Detect which cell encompasses the target text, then output its [X, Y] center coordinate. 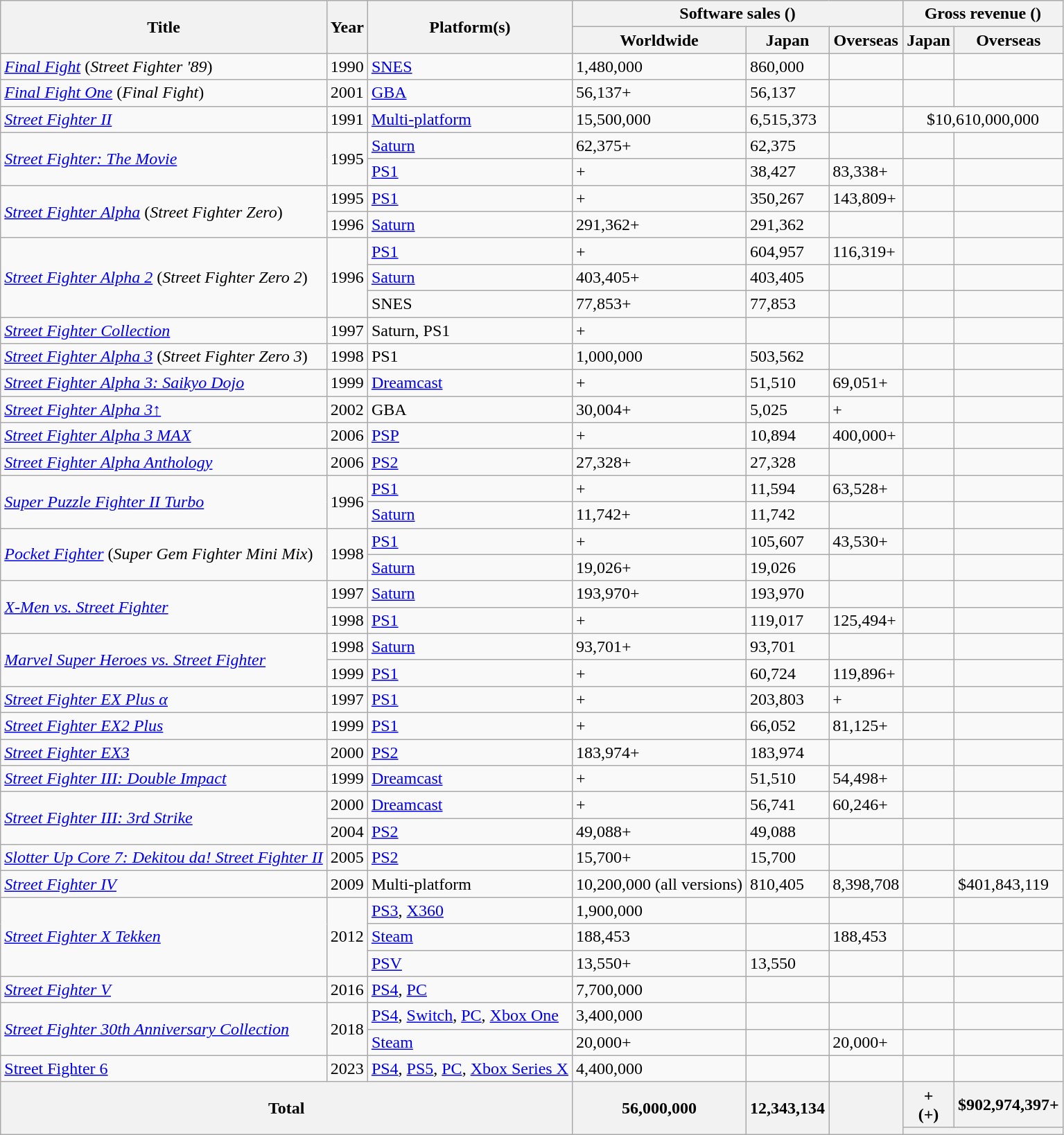
30,004+ [659, 410]
5,025 [787, 410]
193,970+ [659, 594]
PSV [470, 963]
$401,843,119 [1008, 884]
27,328+ [659, 462]
183,974+ [659, 752]
81,125+ [866, 725]
Marvel Super Heroes vs. Street Fighter [164, 660]
PS4, Switch, PC, Xbox One [470, 1016]
54,498+ [866, 779]
2023 [347, 1068]
60,246+ [866, 805]
77,853 [787, 303]
6,515,373 [787, 119]
3,400,000 [659, 1016]
27,328 [787, 462]
56,741 [787, 805]
13,550+ [659, 963]
19,026 [787, 567]
Street Fighter Alpha (Street Fighter Zero) [164, 211]
11,742+ [659, 515]
1991 [347, 119]
7,700,000 [659, 989]
Street Fighter EX3 [164, 752]
119,017 [787, 620]
Street Fighter II [164, 119]
291,362+ [659, 225]
10,200,000 (all versions) [659, 884]
183,974 [787, 752]
860,000 [787, 67]
2012 [347, 937]
Street Fighter 30th Anniversary Collection [164, 1029]
291,362 [787, 225]
2018 [347, 1029]
66,052 [787, 725]
38,427 [787, 172]
125,494+ [866, 620]
2016 [347, 989]
56,137+ [659, 93]
116,319+ [866, 251]
403,405+ [659, 277]
PS4, PC [470, 989]
PS4, PS5, PC, Xbox Series X [470, 1068]
2005 [347, 858]
$10,610,000,000 [983, 119]
Street Fighter Alpha 3 MAX [164, 436]
PS3, X360 [470, 910]
19,026+ [659, 567]
Year [347, 27]
350,267 [787, 198]
143,809+ [866, 198]
Street Fighter III: Double Impact [164, 779]
810,405 [787, 884]
49,088 [787, 832]
105,607 [787, 541]
15,700 [787, 858]
Street Fighter III: 3rd Strike [164, 818]
400,000+ [866, 436]
Street Fighter Alpha 3↑ [164, 410]
2001 [347, 93]
Final Fight (Street Fighter '89) [164, 67]
Total [287, 1108]
Pocket Fighter (Super Gem Fighter Mini Mix) [164, 554]
12,343,134 [787, 1108]
69,051+ [866, 383]
Street Fighter V [164, 989]
2009 [347, 884]
Saturn, PS1 [470, 331]
Street Fighter Alpha 2 (Street Fighter Zero 2) [164, 277]
503,562 [787, 357]
2002 [347, 410]
Gross revenue () [983, 14]
Street Fighter Alpha Anthology [164, 462]
119,896+ [866, 673]
1,900,000 [659, 910]
63,528+ [866, 489]
Street Fighter IV [164, 884]
Street Fighter EX Plus α [164, 699]
11,742 [787, 515]
Software sales () [738, 14]
604,957 [787, 251]
1990 [347, 67]
Title [164, 27]
203,803 [787, 699]
Slotter Up Core 7: Dekitou da! Street Fighter II [164, 858]
8,398,708 [866, 884]
13,550 [787, 963]
4,400,000 [659, 1068]
Platform(s) [470, 27]
Street Fighter Collection [164, 331]
Street Fighter Alpha 3: Saikyo Dojo [164, 383]
62,375+ [659, 146]
1,480,000 [659, 67]
$902,974,397+ [1008, 1105]
43,530+ [866, 541]
56,000,000 [659, 1108]
Worldwide [659, 40]
Street Fighter: The Movie [164, 159]
77,853+ [659, 303]
15,700+ [659, 858]
Street Fighter X Tekken [164, 937]
Street Fighter Alpha 3 (Street Fighter Zero 3) [164, 357]
93,701+ [659, 646]
10,894 [787, 436]
62,375 [787, 146]
+ (+) [929, 1105]
11,594 [787, 489]
PSP [470, 436]
2004 [347, 832]
X-Men vs. Street Fighter [164, 607]
403,405 [787, 277]
Final Fight One (Final Fight) [164, 93]
Super Puzzle Fighter II Turbo [164, 502]
56,137 [787, 93]
Street Fighter EX2 Plus [164, 725]
60,724 [787, 673]
15,500,000 [659, 119]
193,970 [787, 594]
83,338+ [866, 172]
49,088+ [659, 832]
Street Fighter 6 [164, 1068]
1,000,000 [659, 357]
93,701 [787, 646]
